Provide the [X, Y] coordinate of the cell's center where the given text is located.  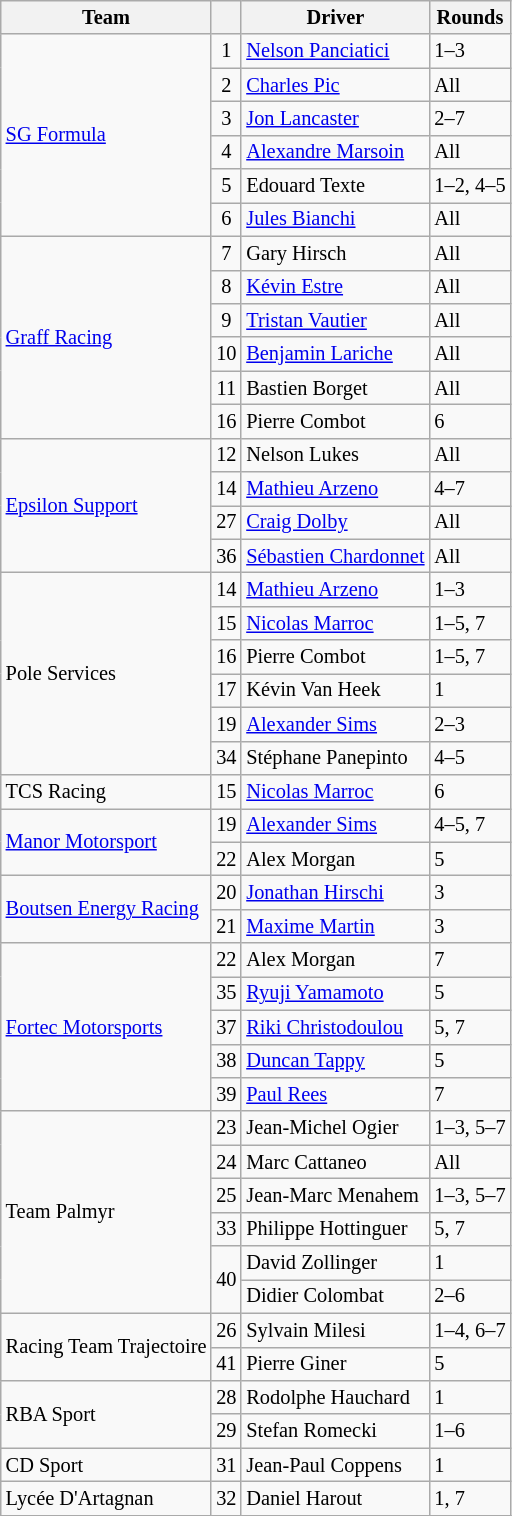
36 [226, 556]
Racing Team Trajectoire [106, 1346]
TCS Racing [106, 791]
17 [226, 690]
4–5, 7 [470, 825]
Jules Bianchi [335, 219]
38 [226, 1061]
Sylvain Milesi [335, 1330]
Manor Motorsport [106, 842]
Lycée D'Artagnan [106, 1498]
Edouard Texte [335, 186]
SG Formula [106, 135]
Nelson Lukes [335, 455]
Benjamin Lariche [335, 354]
8 [226, 287]
Jon Lancaster [335, 118]
Philippe Hottinguer [335, 1229]
31 [226, 1465]
11 [226, 388]
Didier Colombat [335, 1296]
10 [226, 354]
12 [226, 455]
Jean-Marc Menahem [335, 1195]
Team Palmyr [106, 1212]
4–7 [470, 489]
Stéphane Panepinto [335, 758]
20 [226, 892]
CD Sport [106, 1465]
Jean-Paul Coppens [335, 1465]
Rounds [470, 17]
37 [226, 1027]
1–4, 6–7 [470, 1330]
1–2, 4–5 [470, 186]
2–7 [470, 118]
1–6 [470, 1431]
Alexandre Marsoin [335, 152]
Gary Hirsch [335, 253]
Graff Racing [106, 337]
Paul Rees [335, 1094]
Fortec Motorsports [106, 1027]
41 [226, 1364]
21 [226, 926]
David Zollinger [335, 1263]
27 [226, 522]
Craig Dolby [335, 522]
40 [226, 1280]
RBA Sport [106, 1414]
Jean-Michel Ogier [335, 1128]
Riki Christodoulou [335, 1027]
Epsilon Support [106, 506]
4 [226, 152]
Nelson Panciatici [335, 51]
32 [226, 1498]
34 [226, 758]
24 [226, 1162]
Duncan Tappy [335, 1061]
28 [226, 1397]
2 [226, 85]
Pole Services [106, 673]
Rodolphe Hauchard [335, 1397]
Pierre Giner [335, 1364]
Team [106, 17]
9 [226, 320]
Stefan Romecki [335, 1431]
Tristan Vautier [335, 320]
26 [226, 1330]
2–6 [470, 1296]
Kévin Estre [335, 287]
33 [226, 1229]
29 [226, 1431]
35 [226, 993]
23 [226, 1128]
25 [226, 1195]
Maxime Martin [335, 926]
Daniel Harout [335, 1498]
2–3 [470, 724]
Bastien Borget [335, 388]
1, 7 [470, 1498]
Sébastien Chardonnet [335, 556]
4–5 [470, 758]
39 [226, 1094]
Driver [335, 17]
Ryuji Yamamoto [335, 993]
Charles Pic [335, 85]
Marc Cattaneo [335, 1162]
Boutsen Energy Racing [106, 908]
Jonathan Hirschi [335, 892]
Kévin Van Heek [335, 690]
